Determine the (X, Y) coordinate at the center of the cell enclosing the given text.  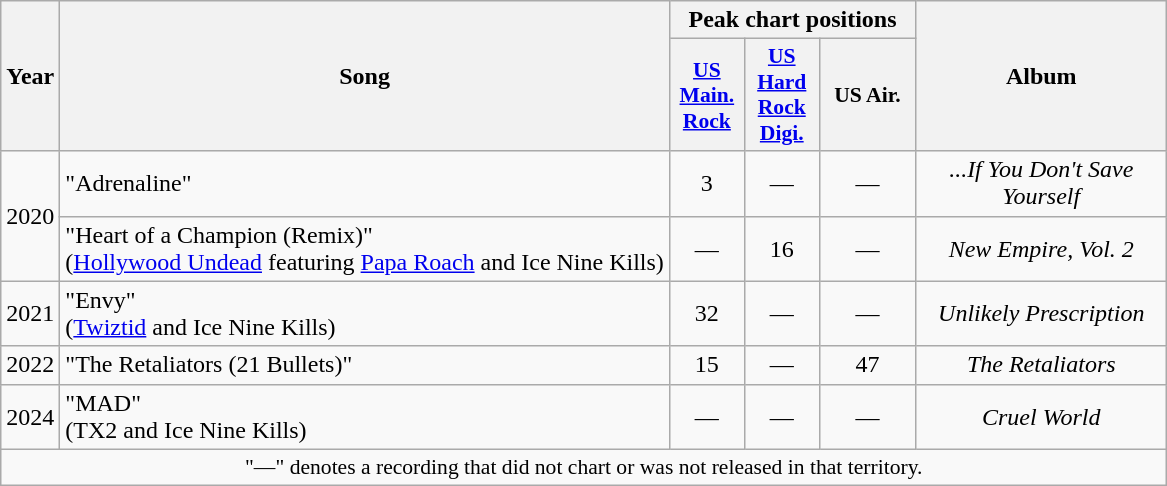
32 (706, 314)
2024 (30, 416)
"Adrenaline" (365, 184)
"Envy"(Twiztid and Ice Nine Kills) (365, 314)
16 (782, 248)
Unlikely Prescription (1042, 314)
"Heart of a Champion (Remix)"(Hollywood Undead featuring Papa Roach and Ice Nine Kills) (365, 248)
Cruel World (1042, 416)
USMain. Rock (706, 95)
"The Retaliators (21 Bullets)" (365, 365)
"—" denotes a recording that did not chart or was not released in that territory. (584, 467)
2021 (30, 314)
2020 (30, 216)
Album (1042, 76)
Year (30, 76)
Peak chart positions (792, 20)
47 (868, 365)
New Empire, Vol. 2 (1042, 248)
3 (706, 184)
2022 (30, 365)
"MAD"(TX2 and Ice Nine Kills) (365, 416)
...If You Don't Save Yourself (1042, 184)
Song (365, 76)
US Hard Rock Digi. (782, 95)
15 (706, 365)
US Air. (868, 95)
The Retaliators (1042, 365)
